Search for the cell housing the specified text and yield its (x, y) center coordinate. 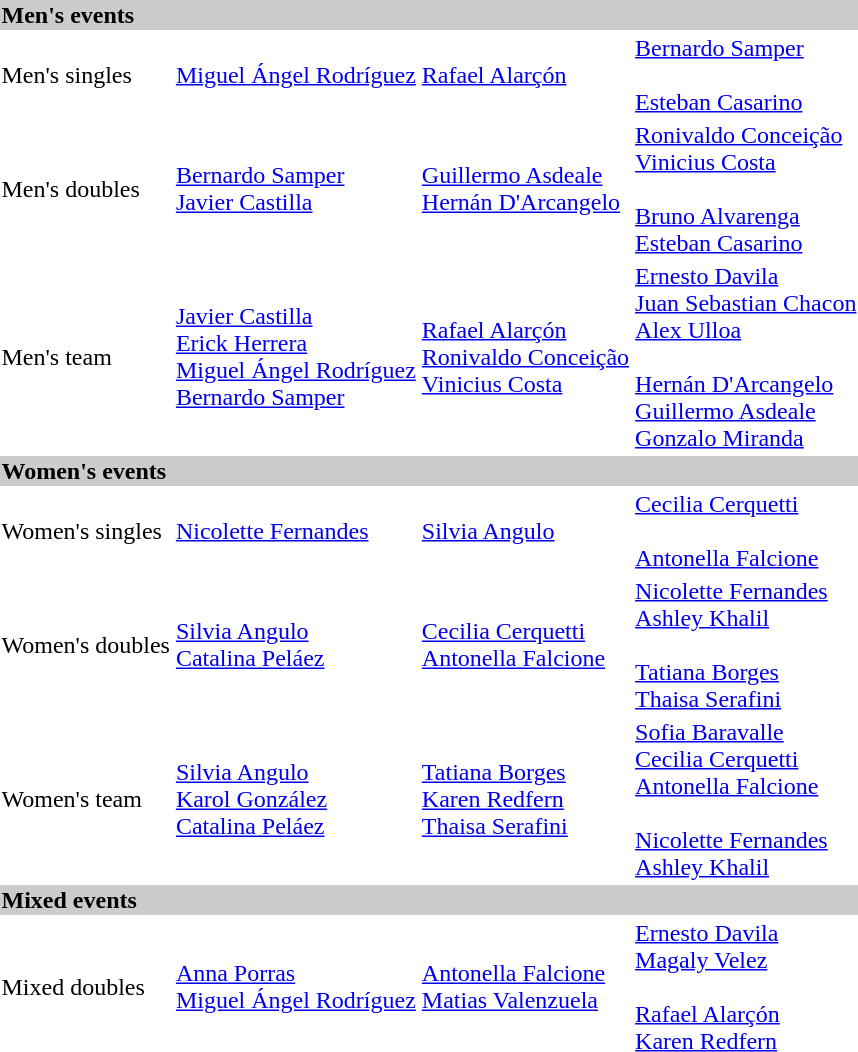
Javier CastillaErick HerreraMiguel Ángel RodríguezBernardo Samper (296, 357)
Ronivaldo ConceiçãoVinicius CostaBruno AlvarengaEsteban Casarino (746, 189)
Bernardo SamperEsteban Casarino (746, 75)
Women's doubles (86, 645)
Nicolette Fernandes (296, 531)
Silvia AnguloKarol GonzálezCatalina Peláez (296, 800)
Silvia AnguloCatalina Peláez (296, 645)
Bernardo SamperJavier Castilla (296, 189)
Men's events (429, 15)
Women's singles (86, 531)
Ernesto DavilaJuan Sebastian ChaconAlex UlloaHernán D'ArcangeloGuillermo AsdealeGonzalo Miranda (746, 357)
Men's singles (86, 75)
Silvia Angulo (525, 531)
Miguel Ángel Rodríguez (296, 75)
Women's team (86, 800)
Women's events (429, 471)
Men's doubles (86, 189)
Rafael AlarçónRonivaldo ConceiçãoVinicius Costa (525, 357)
Sofia BaravalleCecilia CerquettiAntonella FalcioneNicolette FernandesAshley Khalil (746, 800)
Men's team (86, 357)
Tatiana BorgesKaren RedfernThaisa Serafini (525, 800)
Rafael Alarçón (525, 75)
Guillermo AsdealeHernán D'Arcangelo (525, 189)
Nicolette FernandesAshley KhalilTatiana BorgesThaisa Serafini (746, 645)
Mixed events (429, 900)
